Search for the cell housing the specified text and yield its [X, Y] center coordinate. 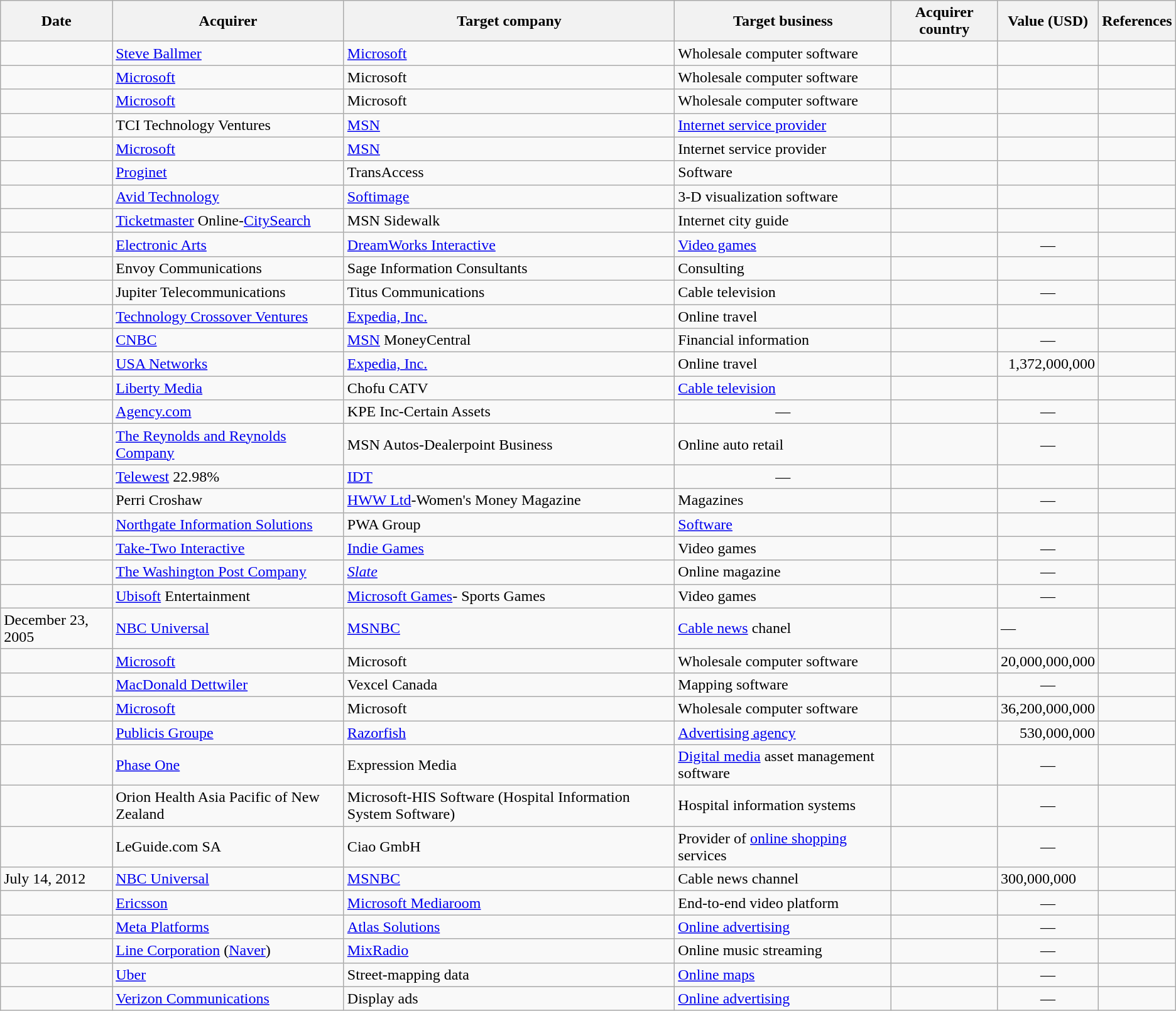
Digital media asset management software [783, 765]
Online music streaming [783, 951]
The Reynolds and Reynolds Company [229, 445]
Online maps [783, 975]
Phase One [229, 765]
20,000,000,000 [1048, 661]
Cable news channel [783, 879]
References [1137, 21]
Uber [229, 975]
Internet city guide [783, 220]
Sage Information Consultants [509, 268]
MSN Autos-Dealerpoint Business [509, 445]
Microsoft Mediaroom [509, 903]
LeGuide.com SA [229, 846]
Atlas Solutions [509, 927]
Perri Croshaw [229, 500]
Target business [783, 21]
Agency.com [229, 412]
KPE Inc-Certain Assets [509, 412]
Microsoft-HIS Software (Hospital Information System Software) [509, 806]
Electronic Arts [229, 244]
MSN Sidewalk [509, 220]
CNBC [229, 340]
Ubisoft Entertainment [229, 596]
Acquirer [229, 21]
The Washington Post Company [229, 572]
Online magazine [783, 572]
Meta Platforms [229, 927]
Envoy Communications [229, 268]
Ericsson [229, 903]
Expression Media [509, 765]
Telewest 22.98% [229, 477]
Avid Technology [229, 197]
TransAccess [509, 173]
Vexcel Canada [509, 684]
Display ads [509, 998]
Indie Games [509, 548]
36,200,000,000 [1048, 708]
Advertising agency [783, 733]
IDT [509, 477]
USA Networks [229, 364]
Online auto retail [783, 445]
PWA Group [509, 524]
Mapping software [783, 684]
Ticketmaster Online-CitySearch [229, 220]
December 23, 2005 [57, 628]
MacDonald Dettwiler [229, 684]
Verizon Communications [229, 998]
Slate [509, 572]
Acquirer country [945, 21]
MSN MoneyCentral [509, 340]
Date [57, 21]
Liberty Media [229, 388]
Provider of online shopping services [783, 846]
HWW Ltd-Women's Money Magazine [509, 500]
Publicis Groupe [229, 733]
Target company [509, 21]
TCI Technology Ventures [229, 125]
Technology Crossover Ventures [229, 316]
Chofu CATV [509, 388]
530,000,000 [1048, 733]
July 14, 2012 [57, 879]
3-D visualization software [783, 197]
DreamWorks Interactive [509, 244]
Value (USD) [1048, 21]
Razorfish [509, 733]
Steve Ballmer [229, 53]
300,000,000 [1048, 879]
Titus Communications [509, 292]
Orion Health Asia Pacific of New Zealand [229, 806]
Jupiter Telecommunications [229, 292]
Line Corporation (Naver) [229, 951]
Financial information [783, 340]
Street-mapping data [509, 975]
Proginet [229, 173]
Magazines [783, 500]
Hospital information systems [783, 806]
Ciao GmbH [509, 846]
MixRadio [509, 951]
Northgate Information Solutions [229, 524]
End-to-end video platform [783, 903]
Take-Two Interactive [229, 548]
Cable news chanel [783, 628]
1,372,000,000 [1048, 364]
Microsoft Games- Sports Games [509, 596]
Consulting [783, 268]
Softimage [509, 197]
